Provide the (x, y) coordinate of the cell's center where the given text is located.  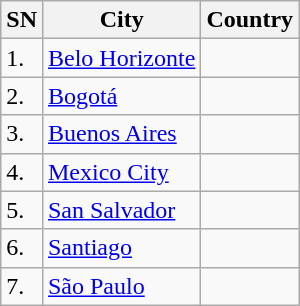
6. (22, 248)
5. (22, 210)
Buenos Aires (121, 134)
2. (22, 96)
Santiago (121, 248)
Mexico City (121, 172)
São Paulo (121, 286)
SN (22, 20)
7. (22, 286)
San Salvador (121, 210)
Bogotá (121, 96)
3. (22, 134)
Belo Horizonte (121, 58)
4. (22, 172)
City (121, 20)
1. (22, 58)
Country (250, 20)
